Detect which cell encompasses the target text, then output its [X, Y] center coordinate. 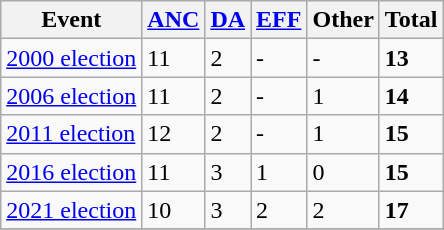
ANC [174, 20]
Other [343, 20]
10 [174, 210]
2006 election [72, 96]
Event [72, 20]
Total [411, 20]
2011 election [72, 134]
0 [343, 172]
12 [174, 134]
17 [411, 210]
14 [411, 96]
DA [228, 20]
EFF [279, 20]
2000 election [72, 58]
2016 election [72, 172]
13 [411, 58]
2021 election [72, 210]
